Return the (X, Y) coordinate for the center point of the cell that contains the specified text.  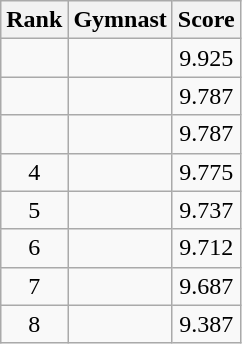
Score (206, 20)
9.925 (206, 58)
9.737 (206, 210)
9.687 (206, 286)
4 (34, 172)
Rank (34, 20)
6 (34, 248)
9.775 (206, 172)
Gymnast (120, 20)
5 (34, 210)
8 (34, 324)
7 (34, 286)
9.712 (206, 248)
9.387 (206, 324)
